Locate the cell with the specified text and output its [X, Y] center coordinate. 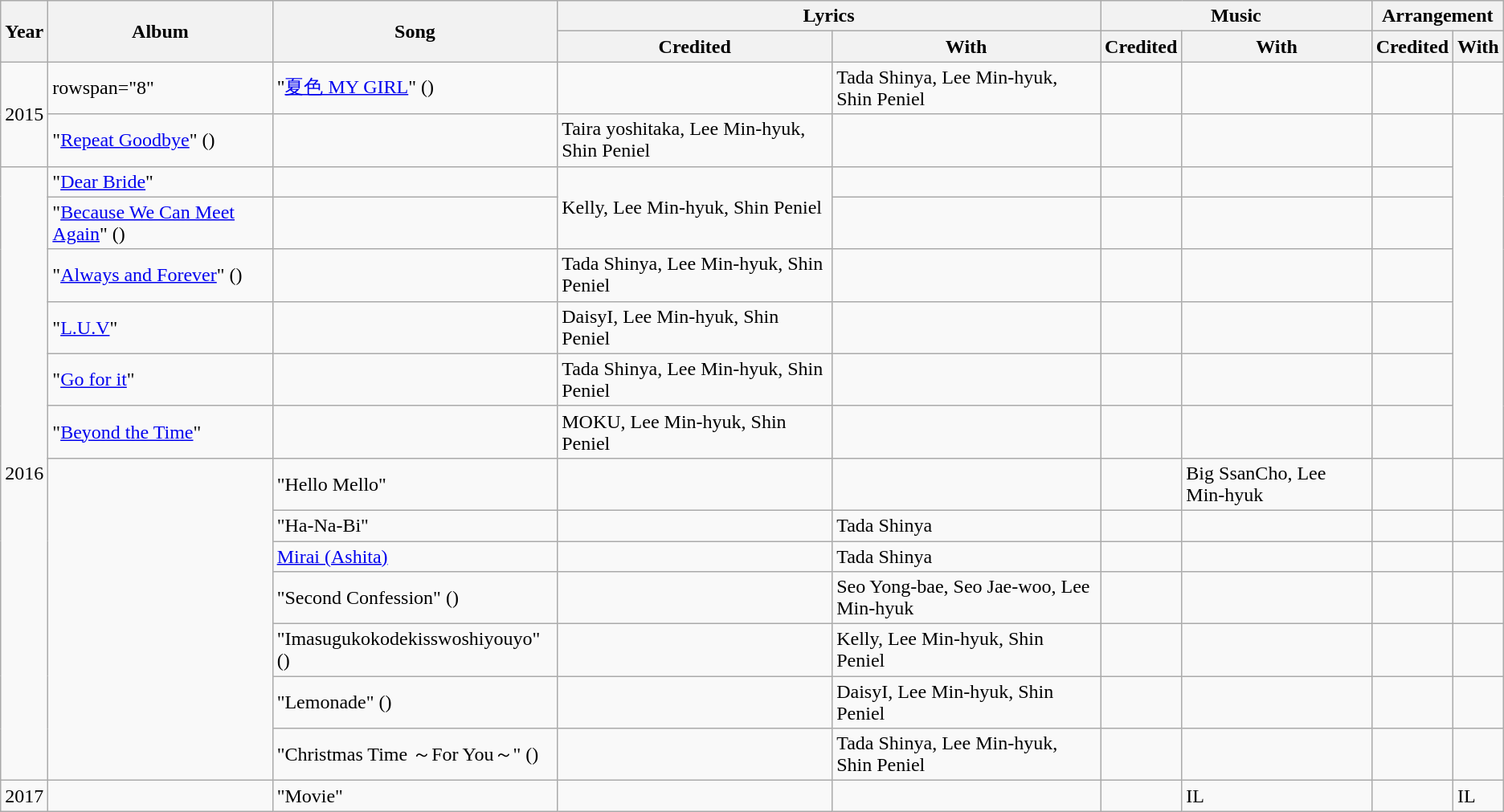
"Movie" [415, 796]
Lyrics [829, 16]
MOKU, Lee Min-hyuk, Shin Peniel [695, 432]
"夏色 MY GIRL" () [415, 88]
2016 [24, 474]
"Always and Forever" () [161, 275]
Album [161, 31]
"Second Confession" () [415, 598]
"Lemonade" () [415, 702]
Song [415, 31]
"Beyond the Time" [161, 432]
"Imasugukokodekisswoshiyouyo" () [415, 651]
"Hello Mello" [415, 484]
"Because We Can Meet Again" () [161, 223]
Taira yoshitaka, Lee Min-hyuk, Shin Peniel [695, 140]
Big SsanCho, Lee Min-hyuk [1277, 484]
"Repeat Goodbye" () [161, 140]
Arrangement [1437, 16]
Music [1236, 16]
"Ha-Na-Bi" [415, 525]
"Dear Bride" [161, 182]
Seo Yong-bae, Seo Jae-woo, Lee Min-hyuk [967, 598]
"Christmas Time ～For You～" () [415, 755]
2017 [24, 796]
rowspan="8" [161, 88]
"Go for it" [161, 379]
Mirai (Ashita) [415, 557]
2015 [24, 114]
Year [24, 31]
"L.U.V" [161, 328]
